Pinpoint the cell where the given text exists, returning its (x, y) midpoint coordinate. 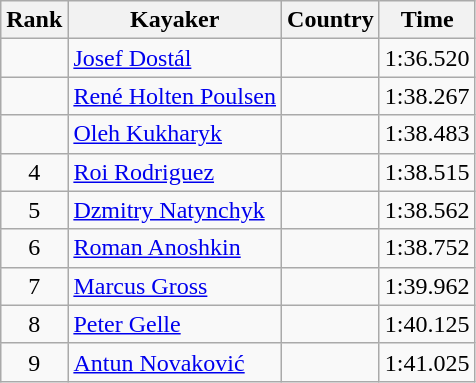
4 (34, 172)
1:39.962 (427, 286)
René Holten Poulsen (175, 96)
7 (34, 286)
Rank (34, 20)
6 (34, 248)
Country (331, 20)
Josef Dostál (175, 58)
1:36.520 (427, 58)
1:38.752 (427, 248)
Kayaker (175, 20)
Marcus Gross (175, 286)
1:38.267 (427, 96)
1:38.562 (427, 210)
Dzmitry Natynchyk (175, 210)
Oleh Kukharyk (175, 134)
9 (34, 362)
1:38.483 (427, 134)
8 (34, 324)
1:41.025 (427, 362)
5 (34, 210)
1:40.125 (427, 324)
Roman Anoshkin (175, 248)
Antun Novaković (175, 362)
Time (427, 20)
1:38.515 (427, 172)
Roi Rodriguez (175, 172)
Peter Gelle (175, 324)
